For the text-containing cell, return its midpoint in [X, Y] coordinate format. 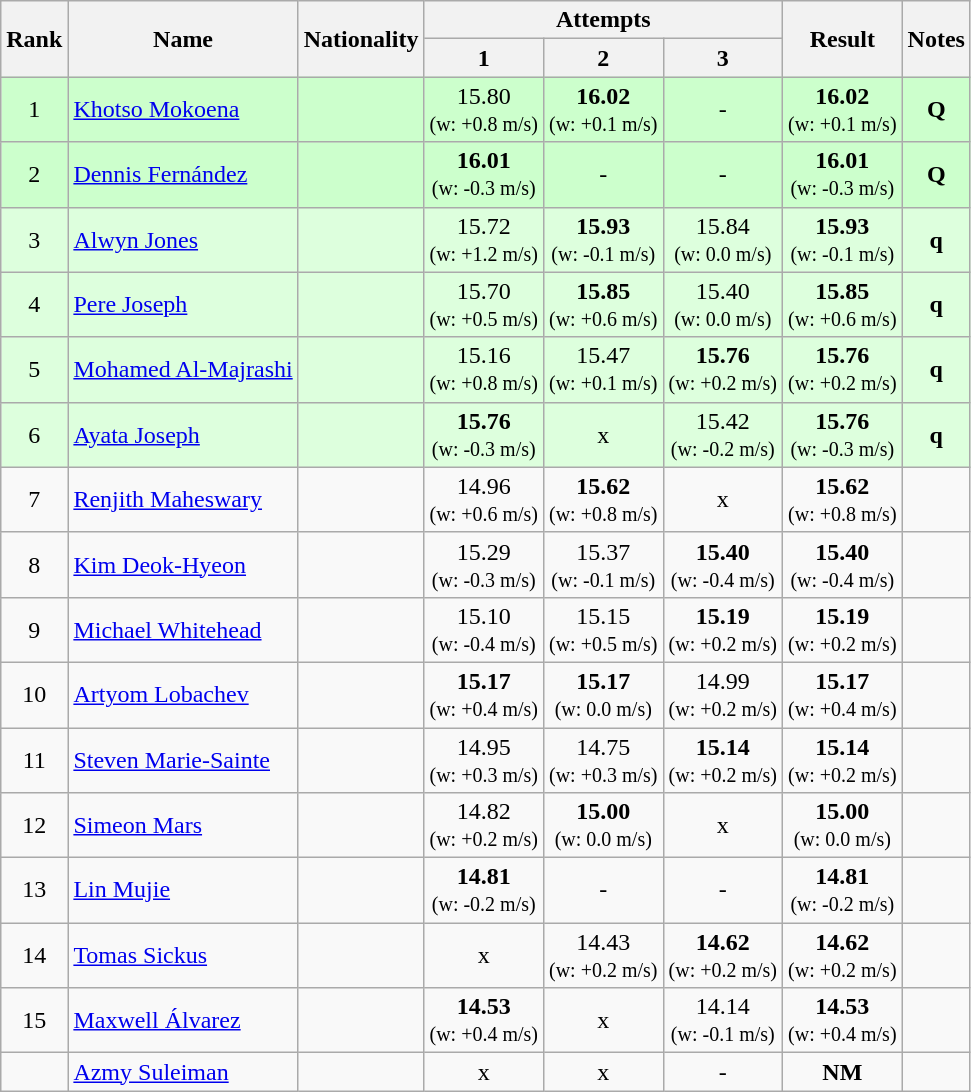
10 [34, 694]
15.62(w: +0.8 m/s) [603, 500]
15 [34, 1020]
15.00(w: 0.0 m/s) [603, 826]
14.82(w: +0.2 m/s) [484, 826]
15.76(w: +0.2 m/s) [723, 370]
15.19 (w: +0.2 m/s) [843, 630]
15.40(w: -0.4 m/s) [723, 564]
6 [34, 434]
Nationality [361, 39]
Dennis Fernández [183, 174]
16.01 (w: -0.3 m/s) [843, 174]
15.93 (w: -0.1 m/s) [843, 240]
15.17(w: 0.0 m/s) [603, 694]
13 [34, 890]
14.62 (w: +0.2 m/s) [843, 956]
16.01(w: -0.3 m/s) [484, 174]
15.17 (w: +0.4 m/s) [843, 694]
Alwyn Jones [183, 240]
16.02(w: +0.1 m/s) [603, 110]
14.53 (w: +0.4 m/s) [843, 1020]
14.62(w: +0.2 m/s) [723, 956]
Azmy Suleiman [183, 1072]
15.76 (w: -0.3 m/s) [843, 434]
12 [34, 826]
14.95(w: +0.3 m/s) [484, 760]
Result [843, 39]
Tomas Sickus [183, 956]
14.53(w: +0.4 m/s) [484, 1020]
15.00 (w: 0.0 m/s) [843, 826]
Khotso Mokoena [183, 110]
Renjith Maheswary [183, 500]
Notes [936, 39]
15.42(w: -0.2 m/s) [723, 434]
15.62 (w: +0.8 m/s) [843, 500]
15.14(w: +0.2 m/s) [723, 760]
Michael Whitehead [183, 630]
14.43(w: +0.2 m/s) [603, 956]
Artyom Lobachev [183, 694]
14.81 (w: -0.2 m/s) [843, 890]
9 [34, 630]
7 [34, 500]
15.80(w: +0.8 m/s) [484, 110]
8 [34, 564]
4 [34, 304]
14.96(w: +0.6 m/s) [484, 500]
Rank [34, 39]
Mohamed Al-Majrashi [183, 370]
Name [183, 39]
15.40 (w: -0.4 m/s) [843, 564]
15.19(w: +0.2 m/s) [723, 630]
Attempts [604, 20]
14.81(w: -0.2 m/s) [484, 890]
14.75(w: +0.3 m/s) [603, 760]
15.37(w: -0.1 m/s) [603, 564]
15.16(w: +0.8 m/s) [484, 370]
Lin Mujie [183, 890]
15.70(w: +0.5 m/s) [484, 304]
NM [843, 1072]
15.93(w: -0.1 m/s) [603, 240]
15.72(w: +1.2 m/s) [484, 240]
15.40(w: 0.0 m/s) [723, 304]
15.76(w: -0.3 m/s) [484, 434]
15.14 (w: +0.2 m/s) [843, 760]
11 [34, 760]
14.14(w: -0.1 m/s) [723, 1020]
15.10(w: -0.4 m/s) [484, 630]
Ayata Joseph [183, 434]
Simeon Mars [183, 826]
15.85 (w: +0.6 m/s) [843, 304]
Steven Marie-Sainte [183, 760]
14.99(w: +0.2 m/s) [723, 694]
15.15(w: +0.5 m/s) [603, 630]
15.84(w: 0.0 m/s) [723, 240]
15.85(w: +0.6 m/s) [603, 304]
15.29(w: -0.3 m/s) [484, 564]
Maxwell Álvarez [183, 1020]
Kim Deok-Hyeon [183, 564]
14 [34, 956]
16.02 (w: +0.1 m/s) [843, 110]
Pere Joseph [183, 304]
5 [34, 370]
15.76 (w: +0.2 m/s) [843, 370]
15.17(w: +0.4 m/s) [484, 694]
15.47(w: +0.1 m/s) [603, 370]
